Output the [X, Y] coordinate of the center of the cell containing the given text.  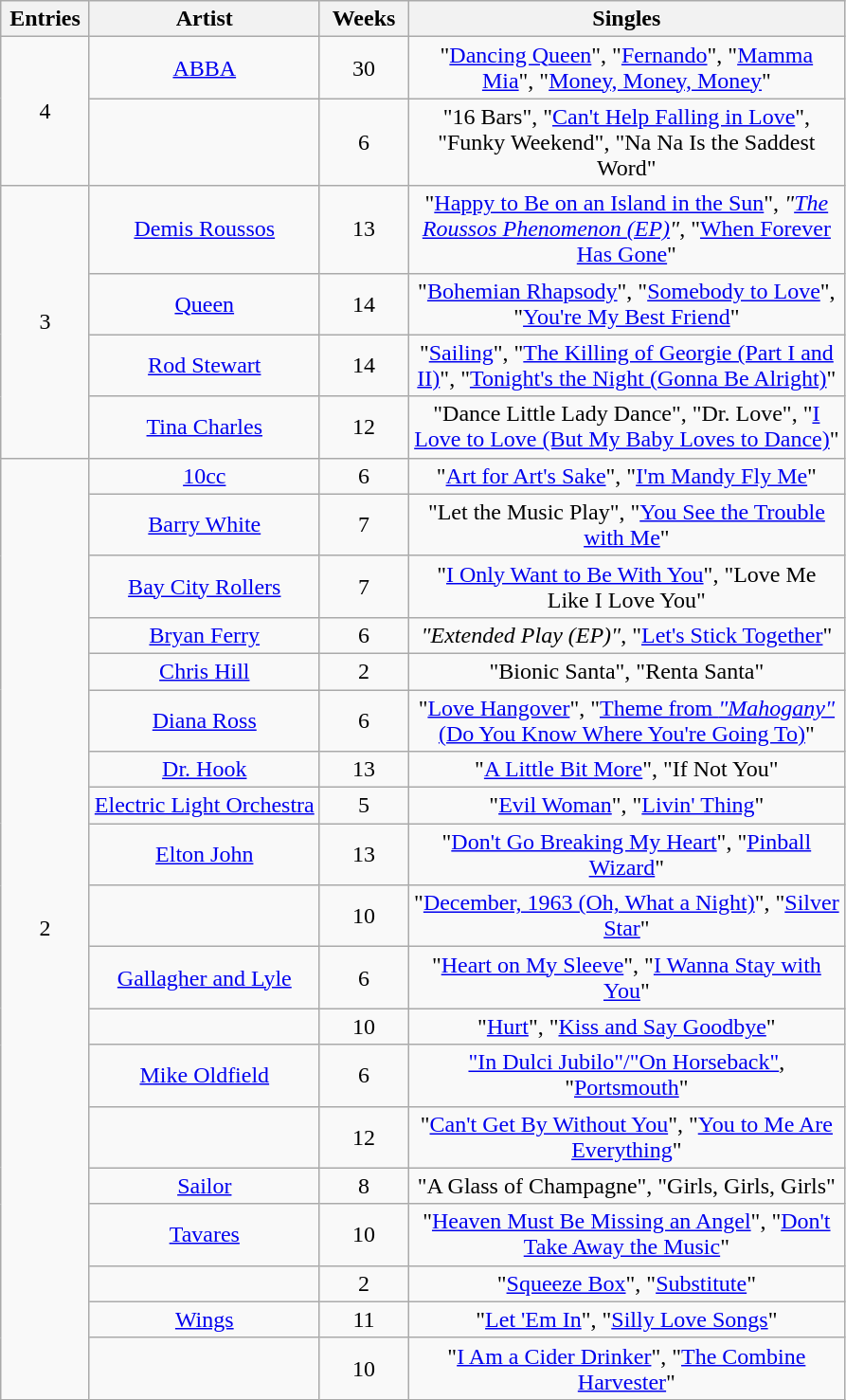
"Happy to Be on an Island in the Sun", "The Roussos Phenomenon (EP)", "When Forever Has Gone" [627, 229]
"Don't Go Breaking My Heart", "Pinball Wizard" [627, 855]
Artist [205, 19]
Gallagher and Lyle [205, 978]
"Love Hangover", "Theme from "Mahogany" (Do You Know Where You're Going To)" [627, 720]
"Let the Music Play", "You See the Trouble with Me" [627, 525]
Diana Ross [205, 720]
Mike Oldfield [205, 1075]
Rod Stewart [205, 366]
"Can't Get By Without You", "You to Me Are Everything" [627, 1137]
ABBA [205, 68]
Singles [627, 19]
4 [45, 112]
"I Only Want to Be With You", "Love Me Like I Love You" [627, 586]
"December, 1963 (Oh, What a Night)", "Silver Star" [627, 916]
"Dancing Queen", "Fernando", "Mamma Mia", "Money, Money, Money" [627, 68]
"Evil Woman", "Livin' Thing" [627, 806]
"Bohemian Rhapsody", "Somebody to Love", "You're My Best Friend" [627, 303]
"Heaven Must Be Missing an Angel", "Don't Take Away the Music" [627, 1234]
Entries [45, 19]
Electric Light Orchestra [205, 806]
"Dance Little Lady Dance", "Dr. Love", "I Love to Love (But My Baby Loves to Dance)" [627, 427]
Dr. Hook [205, 770]
"Extended Play (EP)", "Let's Stick Together" [627, 635]
"Hurt", "Kiss and Say Goodbye" [627, 1027]
"I Am a Cider Drinker", "The Combine Harvester" [627, 1369]
Demis Roussos [205, 229]
Bryan Ferry [205, 635]
Wings [205, 1319]
8 [364, 1186]
"Heart on My Sleeve", "I Wanna Stay with You" [627, 978]
Weeks [364, 19]
3 [45, 322]
10cc [205, 476]
"Art for Art's Sake", "I'm Mandy Fly Me" [627, 476]
Bay City Rollers [205, 586]
11 [364, 1319]
Sailor [205, 1186]
"A Glass of Champagne", "Girls, Girls, Girls" [627, 1186]
"A Little Bit More", "If Not You" [627, 770]
"Bionic Santa", "Renta Santa" [627, 671]
Barry White [205, 525]
Queen [205, 303]
30 [364, 68]
"Let 'Em In", "Silly Love Songs" [627, 1319]
"In Dulci Jubilo"/"On Horseback", "Portsmouth" [627, 1075]
Chris Hill [205, 671]
"Sailing", "The Killing of Georgie (Part I and II)", "Tonight's the Night (Gonna Be Alright)" [627, 366]
Tavares [205, 1234]
5 [364, 806]
"Squeeze Box", "Substitute" [627, 1283]
Tina Charles [205, 427]
Elton John [205, 855]
"16 Bars", "Can't Help Falling in Love", "Funky Weekend", "Na Na Is the Saddest Word" [627, 142]
